Detect which cell encompasses the target text, then output its [x, y] center coordinate. 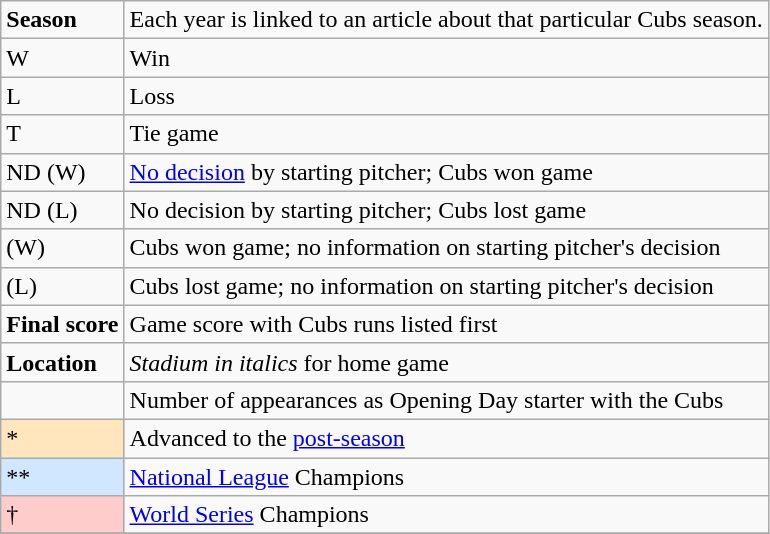
ND (L) [62, 210]
Game score with Cubs runs listed first [446, 324]
Final score [62, 324]
(W) [62, 248]
** [62, 477]
L [62, 96]
(L) [62, 286]
National League Champions [446, 477]
World Series Champions [446, 515]
Stadium in italics for home game [446, 362]
Advanced to the post-season [446, 438]
ND (W) [62, 172]
Loss [446, 96]
T [62, 134]
Number of appearances as Opening Day starter with the Cubs [446, 400]
No decision by starting pitcher; Cubs lost game [446, 210]
Cubs won game; no information on starting pitcher's decision [446, 248]
Cubs lost game; no information on starting pitcher's decision [446, 286]
No decision by starting pitcher; Cubs won game [446, 172]
* [62, 438]
† [62, 515]
Each year is linked to an article about that particular Cubs season. [446, 20]
Location [62, 362]
W [62, 58]
Win [446, 58]
Tie game [446, 134]
Season [62, 20]
